Extract the (X, Y) coordinate from the center of the cell holding the provided text.  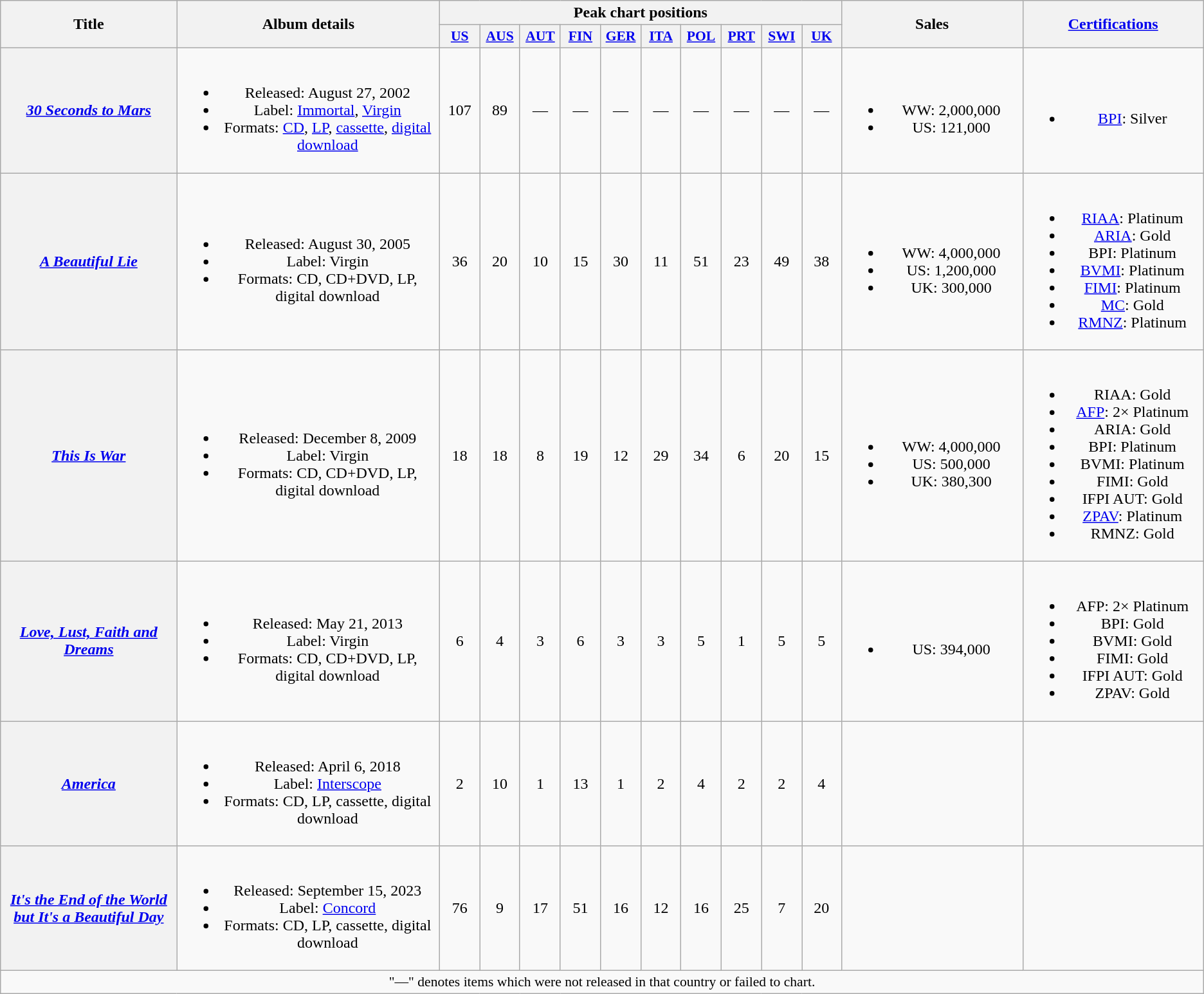
WW: 2,000,000US: 121,000 (932, 110)
89 (500, 110)
It's the End of the World but It's a Beautiful Day (89, 908)
13 (580, 784)
AUT (540, 37)
38 (822, 261)
Album details (309, 24)
AFP: 2× PlatinumBPI: GoldBVMI: GoldFIMI: GoldIFPI AUT: GoldZPAV: Gold (1113, 641)
19 (580, 456)
ITA (661, 37)
11 (661, 261)
Love, Lust, Faith and Dreams (89, 641)
36 (460, 261)
AUS (500, 37)
BPI: Silver (1113, 110)
SWI (782, 37)
PRT (741, 37)
30 (620, 261)
8 (540, 456)
Released: September 15, 2023Label: ConcordFormats: CD, LP, cassette, digital download (309, 908)
GER (620, 37)
107 (460, 110)
A Beautiful Lie (89, 261)
Title (89, 24)
RIAA: PlatinumARIA: GoldBPI: PlatinumBVMI: PlatinumFIMI: PlatinumMC: GoldRMNZ: Platinum (1113, 261)
7 (782, 908)
34 (701, 456)
17 (540, 908)
Sales (932, 24)
Released: August 30, 2005 Label: VirginFormats: CD, CD+DVD, LP, digital download (309, 261)
FIN (580, 37)
Certifications (1113, 24)
49 (782, 261)
Released: December 8, 2009 Label: VirginFormats: CD, CD+DVD, LP, digital download (309, 456)
RIAA: GoldAFP: 2× PlatinumARIA: GoldBPI: PlatinumBVMI: PlatinumFIMI: GoldIFPI AUT: GoldZPAV: PlatinumRMNZ: Gold (1113, 456)
"—" denotes items which were not released in that country or failed to chart. (602, 982)
30 Seconds to Mars (89, 110)
WW: 4,000,000US: 1,200,000UK: 300,000 (932, 261)
Released: May 21, 2013 Label: VirginFormats: CD, CD+DVD, LP, digital download (309, 641)
Peak chart positions (641, 13)
WW: 4,000,000US: 500,000UK: 380,300 (932, 456)
America (89, 784)
Released: April 6, 2018 Label: InterscopeFormats: CD, LP, cassette, digital download (309, 784)
23 (741, 261)
Released: August 27, 2002 Label: Immortal, VirginFormats: CD, LP, cassette, digital download (309, 110)
POL (701, 37)
US (460, 37)
US: 394,000 (932, 641)
29 (661, 456)
9 (500, 908)
76 (460, 908)
UK (822, 37)
25 (741, 908)
This Is War (89, 456)
